Extract the [X, Y] coordinate from the center of the cell holding the provided text.  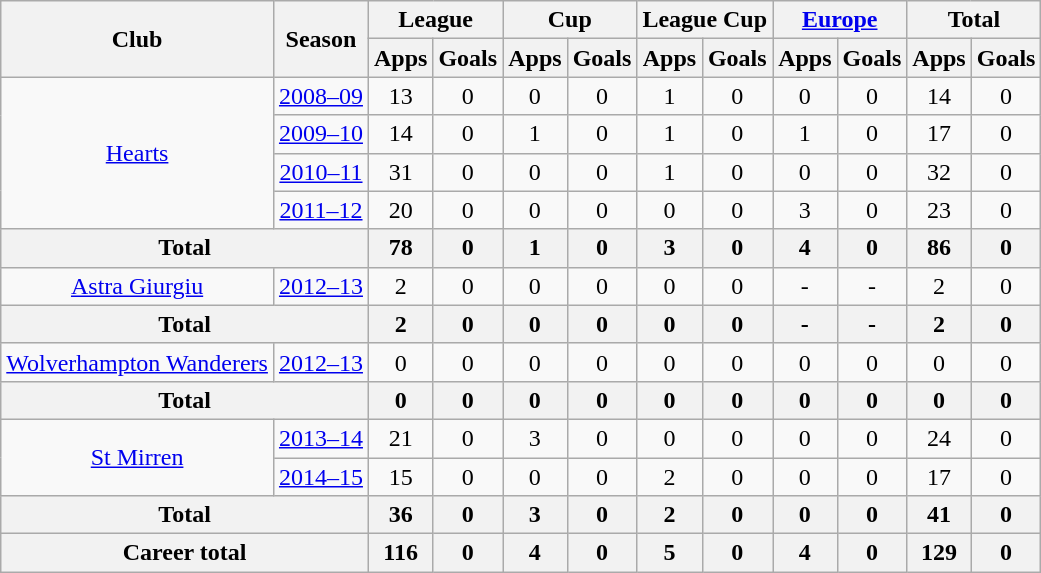
31 [400, 172]
15 [400, 477]
13 [400, 96]
86 [939, 248]
2013–14 [320, 438]
Season [320, 39]
78 [400, 248]
129 [939, 553]
116 [400, 553]
Europe [840, 20]
23 [939, 210]
Wolverhampton Wanderers [138, 362]
21 [400, 438]
24 [939, 438]
2008–09 [320, 96]
5 [670, 553]
League [435, 20]
41 [939, 515]
20 [400, 210]
Astra Giurgiu [138, 286]
2009–10 [320, 134]
36 [400, 515]
2014–15 [320, 477]
2011–12 [320, 210]
St Mirren [138, 457]
Hearts [138, 153]
Career total [185, 553]
Cup [570, 20]
32 [939, 172]
2010–11 [320, 172]
League Cup [705, 20]
Club [138, 39]
